Find where the given text appears and provide that cell's center as (x, y) coordinate. 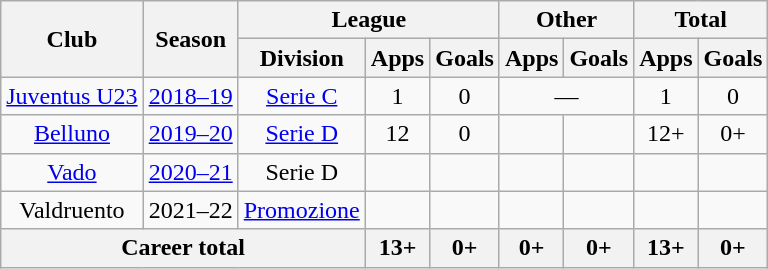
12+ (666, 134)
Vado (72, 172)
Other (566, 20)
Total (701, 20)
Valdruento (72, 210)
Serie C (302, 96)
— (566, 96)
2021–22 (190, 210)
2018–19 (190, 96)
12 (397, 134)
Belluno (72, 134)
2019–20 (190, 134)
Juventus U23 (72, 96)
Career total (184, 248)
Season (190, 39)
Promozione (302, 210)
2020–21 (190, 172)
Division (302, 58)
Club (72, 39)
League (368, 20)
